Provide the [X, Y] coordinate of the cell's center where the given text is located.  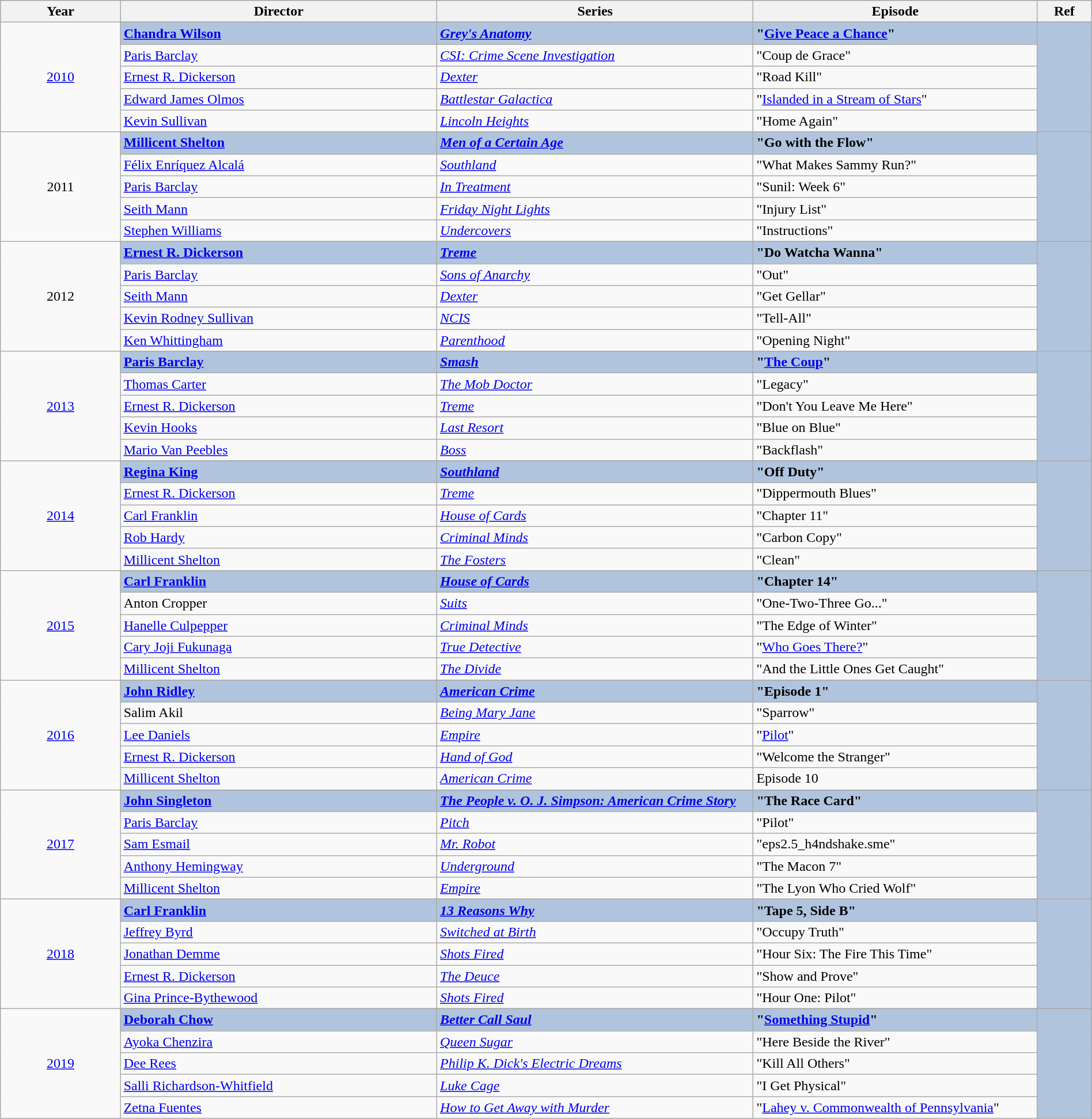
Better Call Saul [596, 1020]
In Treatment [596, 187]
Boss [596, 450]
Thomas Carter [279, 384]
Year [60, 12]
Last Resort [596, 428]
Smash [596, 362]
"Episode 1" [895, 691]
"And the Little Ones Get Caught" [895, 669]
2010 [60, 77]
"Tell-All" [895, 318]
Episode 10 [895, 779]
Gina Prince-Bythewood [279, 998]
Cary Joji Fukunaga [279, 647]
"Injury List" [895, 208]
True Detective [596, 647]
"Sunil: Week 6" [895, 187]
2015 [60, 625]
"The Edge of Winter" [895, 625]
2017 [60, 844]
"eps2.5_h4ndshake.sme" [895, 844]
2013 [60, 406]
"Chapter 11" [895, 515]
"Tape 5, Side B" [895, 910]
"The Race Card" [895, 801]
Series [596, 12]
"The Macon 7" [895, 866]
Stephen Williams [279, 230]
2014 [60, 515]
"The Lyon Who Cried Wolf" [895, 888]
Sons of Anarchy [596, 275]
Chandra Wilson [279, 33]
Zetna Fuentes [279, 1107]
"Road Kill" [895, 77]
"Get Gellar" [895, 297]
"Give Peace a Chance" [895, 33]
Deborah Chow [279, 1020]
Rob Hardy [279, 537]
John Singleton [279, 801]
Kevin Rodney Sullivan [279, 318]
"I Get Physical" [895, 1086]
NCIS [596, 318]
Salim Akil [279, 713]
Luke Cage [596, 1086]
"Home Again" [895, 121]
"Off Duty" [895, 472]
Pitch [596, 822]
"Out" [895, 275]
"One-Two-Three Go..." [895, 603]
"Chapter 14" [895, 581]
Anthony Hemingway [279, 866]
"Instructions" [895, 230]
Friday Night Lights [596, 208]
Anton Cropper [279, 603]
"Hour Six: The Fire This Time" [895, 954]
The Mob Doctor [596, 384]
How to Get Away with Murder [596, 1107]
Kevin Hooks [279, 428]
"Don't You Leave Me Here" [895, 406]
Félix Enríquez Alcalá [279, 165]
Sam Esmail [279, 844]
Regina King [279, 472]
"Lahey v. Commonwealth of Pennsylvania" [895, 1107]
Battlestar Galactica [596, 99]
Switched at Birth [596, 932]
"Welcome the Stranger" [895, 757]
"Go with the Flow" [895, 143]
Dee Rees [279, 1064]
John Ridley [279, 691]
The Fosters [596, 559]
2019 [60, 1064]
"Here Beside the River" [895, 1042]
Edward James Olmos [279, 99]
"Legacy" [895, 384]
"Dippermouth Blues" [895, 494]
"Blue on Blue" [895, 428]
Mr. Robot [596, 844]
"Carbon Copy" [895, 537]
2011 [60, 187]
Lee Daniels [279, 735]
"What Makes Sammy Run?" [895, 165]
"Opening Night" [895, 340]
CSI: Crime Scene Investigation [596, 55]
Hanelle Culpepper [279, 625]
Jeffrey Byrd [279, 932]
The People v. O. J. Simpson: American Crime Story [596, 801]
The Deuce [596, 976]
Hand of God [596, 757]
"Clean" [895, 559]
Philip K. Dick's Electric Dreams [596, 1064]
Grey's Anatomy [596, 33]
"Kill All Others" [895, 1064]
Salli Richardson-Whitfield [279, 1086]
"Islanded in a Stream of Stars" [895, 99]
"Hour One: Pilot" [895, 998]
Lincoln Heights [596, 121]
13 Reasons Why [596, 910]
Parenthood [596, 340]
Director [279, 12]
2016 [60, 735]
"Occupy Truth" [895, 932]
"Show and Prove" [895, 976]
"Sparrow" [895, 713]
"Do Watcha Wanna" [895, 252]
Kevin Sullivan [279, 121]
2012 [60, 296]
"The Coup" [895, 362]
The Divide [596, 669]
Queen Sugar [596, 1042]
Ref [1064, 12]
"Coup de Grace" [895, 55]
2018 [60, 954]
Episode [895, 12]
Ayoka Chenzira [279, 1042]
Mario Van Peebles [279, 450]
Undercovers [596, 230]
Suits [596, 603]
Men of a Certain Age [596, 143]
"Backflash" [895, 450]
"Who Goes There?" [895, 647]
Being Mary Jane [596, 713]
Jonathan Demme [279, 954]
"Something Stupid" [895, 1020]
Ken Whittingham [279, 340]
Underground [596, 866]
